From the cell containing the given text, extract its center point as [x, y] coordinate. 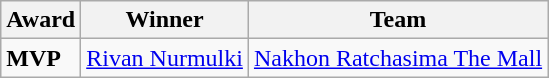
Team [398, 20]
Award [41, 20]
Winner [165, 20]
Rivan Nurmulki [165, 58]
Nakhon Ratchasima The Mall [398, 58]
MVP [41, 58]
